Scan for the cell matching the given text and deliver its (X, Y) coordinate at center. 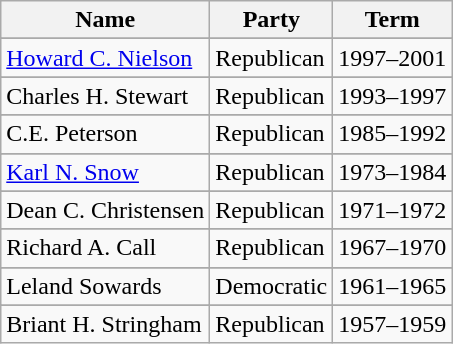
Name (106, 20)
1967–1970 (392, 248)
Democratic (272, 286)
1993–1997 (392, 96)
Term (392, 20)
Party (272, 20)
1971–1972 (392, 210)
1973–1984 (392, 172)
Charles H. Stewart (106, 96)
1961–1965 (392, 286)
Briant H. Stringham (106, 324)
1985–1992 (392, 134)
Karl N. Snow (106, 172)
Howard C. Nielson (106, 58)
1997–2001 (392, 58)
Dean C. Christensen (106, 210)
Leland Sowards (106, 286)
Richard A. Call (106, 248)
1957–1959 (392, 324)
C.E. Peterson (106, 134)
